Provide the [x, y] coordinate of the cell's center where the given text is located.  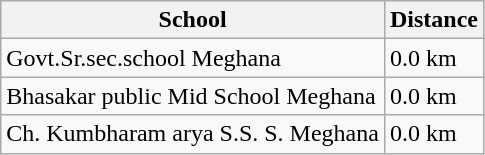
Bhasakar public Mid School Meghana [193, 96]
Distance [434, 20]
School [193, 20]
Ch. Kumbharam arya S.S. S. Meghana [193, 134]
Govt.Sr.sec.school Meghana [193, 58]
